For the text-containing cell, return its midpoint in (x, y) coordinate format. 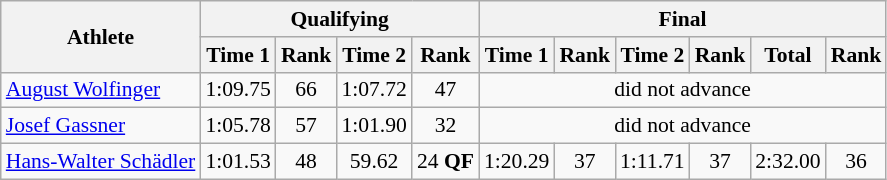
59.62 (374, 162)
66 (306, 90)
57 (306, 126)
1:01.90 (374, 126)
Josef Gassner (101, 126)
1:01.53 (238, 162)
48 (306, 162)
Qualifying (340, 19)
August Wolfinger (101, 90)
Final (682, 19)
36 (856, 162)
Athlete (101, 36)
32 (446, 126)
1:07.72 (374, 90)
Hans-Walter Schädler (101, 162)
1:11.71 (652, 162)
1:09.75 (238, 90)
Total (788, 55)
2:32.00 (788, 162)
24 QF (446, 162)
1:20.29 (516, 162)
1:05.78 (238, 126)
47 (446, 90)
